Capture the cell that displays the provided text and extract its [X, Y] central coordinate. 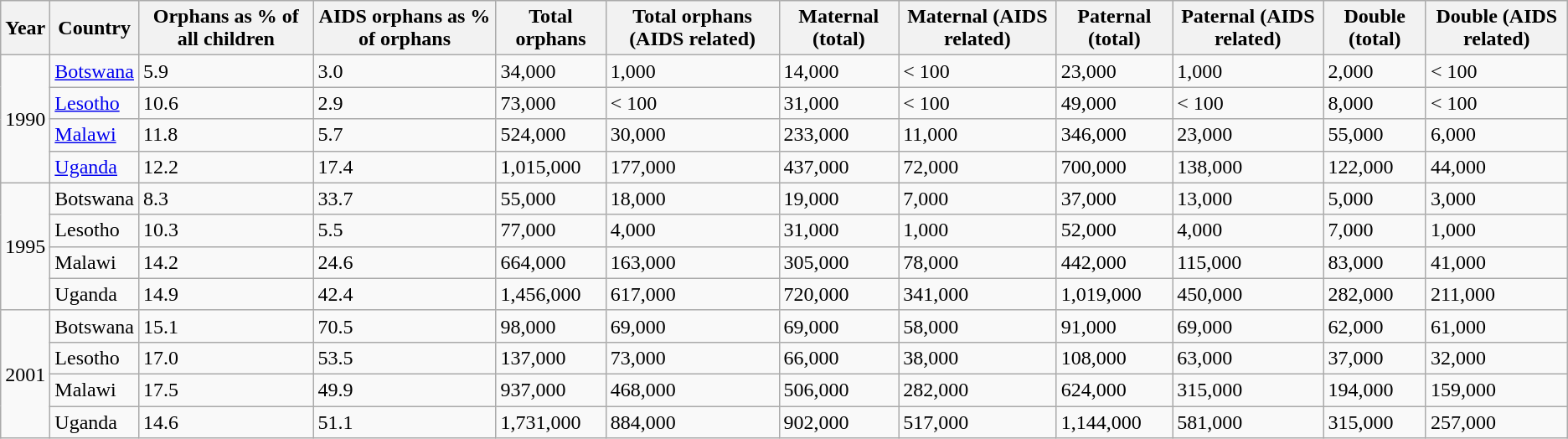
AIDS orphans as % of orphans [405, 28]
Year [25, 28]
517,000 [977, 421]
177,000 [692, 167]
17.5 [226, 390]
3.0 [405, 71]
34,000 [551, 71]
524,000 [551, 135]
Country [95, 28]
257,000 [1496, 421]
3,000 [1496, 199]
437,000 [839, 167]
Orphans as % of all children [226, 28]
15.1 [226, 326]
2,000 [1375, 71]
Maternal (total) [839, 28]
11,000 [977, 135]
884,000 [692, 421]
Total orphans (AIDS related) [692, 28]
5.7 [405, 135]
163,000 [692, 262]
233,000 [839, 135]
581,000 [1248, 421]
305,000 [839, 262]
108,000 [1114, 358]
70.5 [405, 326]
19,000 [839, 199]
450,000 [1248, 294]
1995 [25, 246]
12.2 [226, 167]
30,000 [692, 135]
159,000 [1496, 390]
83,000 [1375, 262]
1,015,000 [551, 167]
122,000 [1375, 167]
66,000 [839, 358]
91,000 [1114, 326]
49.9 [405, 390]
Paternal (AIDS related) [1248, 28]
52,000 [1114, 230]
194,000 [1375, 390]
346,000 [1114, 135]
10.3 [226, 230]
78,000 [977, 262]
617,000 [692, 294]
11.8 [226, 135]
115,000 [1248, 262]
664,000 [551, 262]
33.7 [405, 199]
8.3 [226, 199]
1,019,000 [1114, 294]
468,000 [692, 390]
58,000 [977, 326]
51.1 [405, 421]
44,000 [1496, 167]
14.2 [226, 262]
2001 [25, 374]
32,000 [1496, 358]
5.9 [226, 71]
61,000 [1496, 326]
937,000 [551, 390]
1990 [25, 119]
5,000 [1375, 199]
5.5 [405, 230]
14,000 [839, 71]
506,000 [839, 390]
72,000 [977, 167]
42.4 [405, 294]
211,000 [1496, 294]
1,731,000 [551, 421]
1,144,000 [1114, 421]
137,000 [551, 358]
17.0 [226, 358]
1,456,000 [551, 294]
77,000 [551, 230]
41,000 [1496, 262]
38,000 [977, 358]
138,000 [1248, 167]
98,000 [551, 326]
8,000 [1375, 103]
18,000 [692, 199]
Maternal (AIDS related) [977, 28]
Total orphans [551, 28]
63,000 [1248, 358]
17.4 [405, 167]
49,000 [1114, 103]
62,000 [1375, 326]
Double (total) [1375, 28]
14.6 [226, 421]
13,000 [1248, 199]
700,000 [1114, 167]
10.6 [226, 103]
720,000 [839, 294]
Double (AIDS related) [1496, 28]
53.5 [405, 358]
442,000 [1114, 262]
Paternal (total) [1114, 28]
902,000 [839, 421]
6,000 [1496, 135]
14.9 [226, 294]
341,000 [977, 294]
24.6 [405, 262]
624,000 [1114, 390]
2.9 [405, 103]
